From the cell containing the given text, extract its center point as [x, y] coordinate. 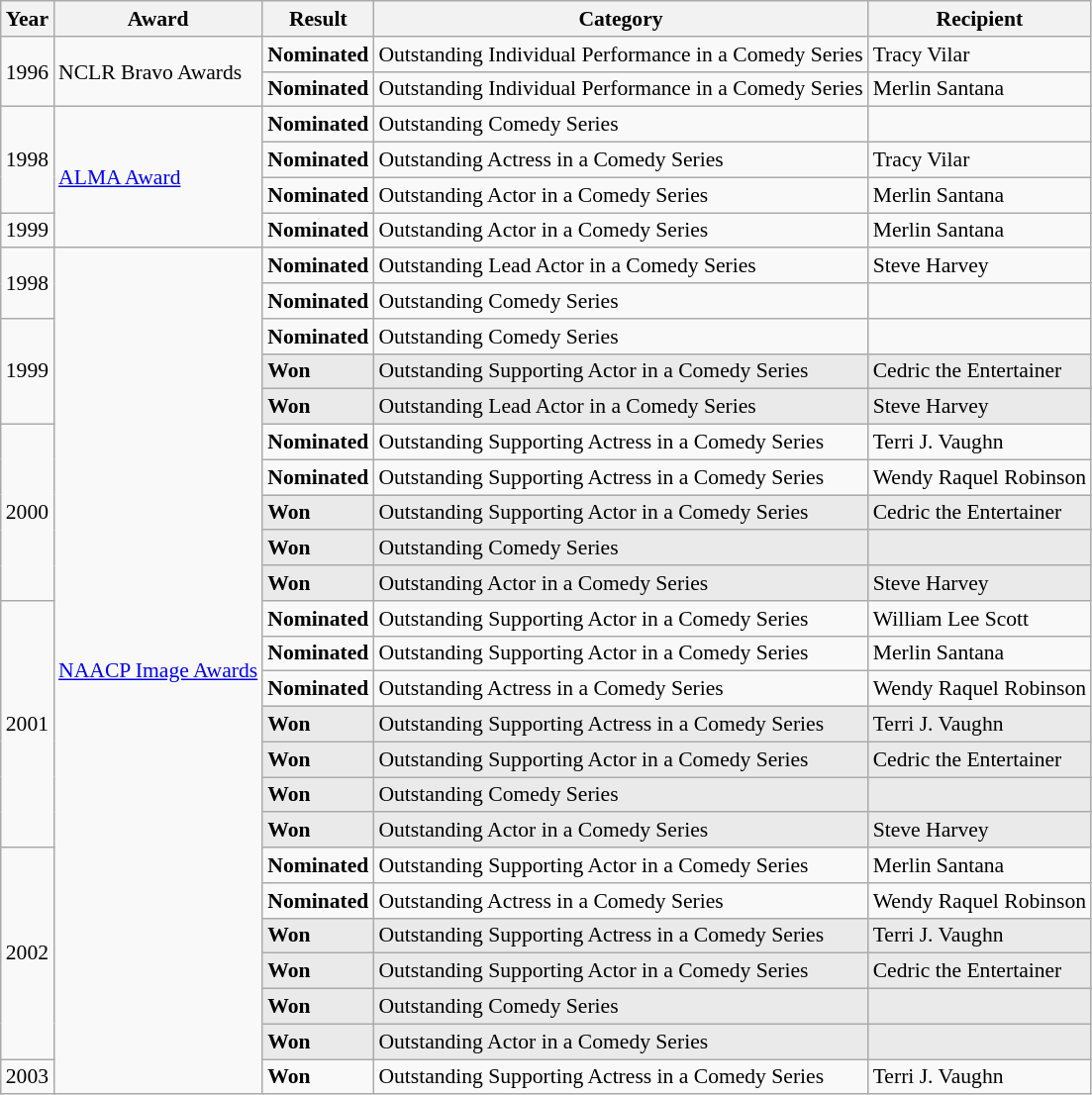
NAACP Image Awards [158, 671]
2002 [28, 953]
William Lee Scott [980, 619]
NCLR Bravo Awards [158, 71]
Award [158, 19]
Category [620, 19]
Year [28, 19]
ALMA Award [158, 177]
Result [318, 19]
1996 [28, 71]
Recipient [980, 19]
2001 [28, 725]
2003 [28, 1077]
2000 [28, 513]
